Pinpoint the cell where the given text exists, returning its [X, Y] midpoint coordinate. 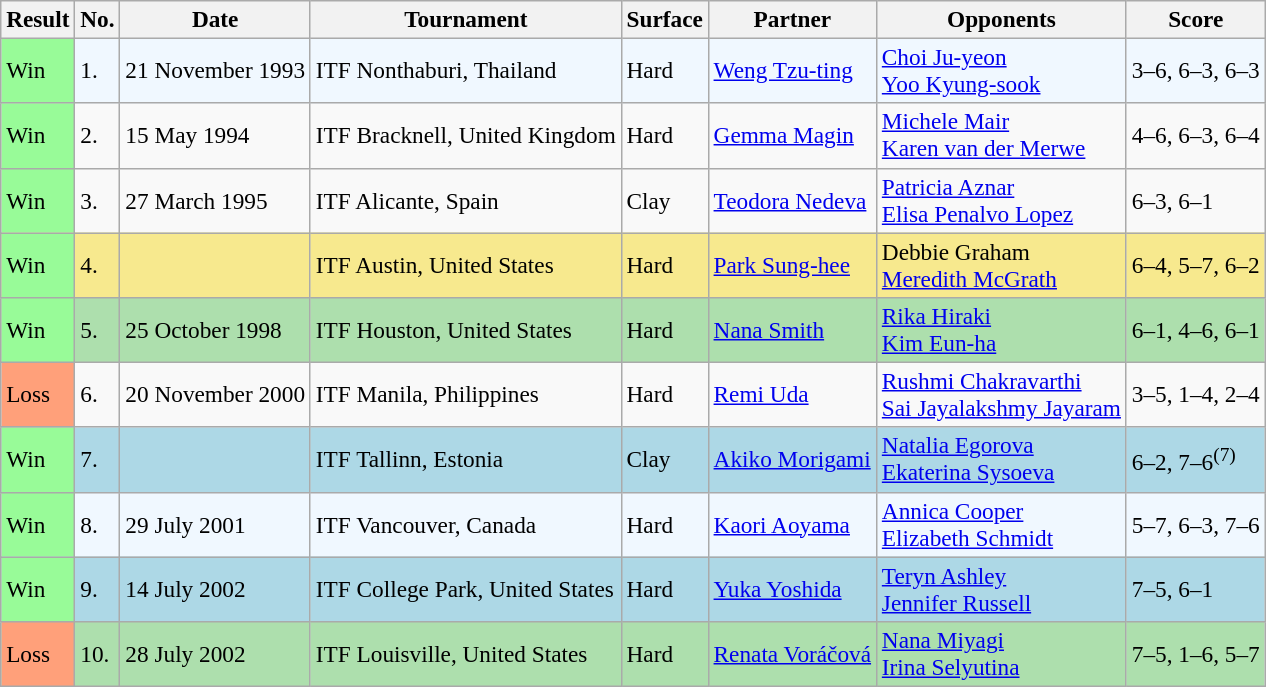
8. [98, 524]
25 October 1998 [215, 330]
20 November 2000 [215, 394]
Remi Uda [792, 394]
ITF Nonthaburi, Thailand [466, 70]
Opponents [1001, 19]
3–5, 1–4, 2–4 [1196, 394]
Rika Hiraki Kim Eun-ha [1001, 330]
Patricia Aznar Elisa Penalvo Lopez [1001, 200]
Teodora Nedeva [792, 200]
2. [98, 136]
4. [98, 264]
ITF College Park, United States [466, 588]
Yuka Yoshida [792, 588]
6–1, 4–6, 6–1 [1196, 330]
Score [1196, 19]
Rushmi Chakravarthi Sai Jayalakshmy Jayaram [1001, 394]
Park Sung-hee [792, 264]
9. [98, 588]
Choi Ju-yeon Yoo Kyung-sook [1001, 70]
15 May 1994 [215, 136]
6–4, 5–7, 6–2 [1196, 264]
ITF Vancouver, Canada [466, 524]
4–6, 6–3, 6–4 [1196, 136]
7. [98, 460]
28 July 2002 [215, 654]
Debbie Graham Meredith McGrath [1001, 264]
7–5, 6–1 [1196, 588]
Akiko Morigami [792, 460]
5. [98, 330]
ITF Bracknell, United Kingdom [466, 136]
Nana Smith [792, 330]
3. [98, 200]
ITF Louisville, United States [466, 654]
Weng Tzu-ting [792, 70]
Partner [792, 19]
7–5, 1–6, 5–7 [1196, 654]
21 November 1993 [215, 70]
Gemma Magin [792, 136]
Michele Mair Karen van der Merwe [1001, 136]
Date [215, 19]
Natalia Egorova Ekaterina Sysoeva [1001, 460]
29 July 2001 [215, 524]
1. [98, 70]
3–6, 6–3, 6–3 [1196, 70]
10. [98, 654]
ITF Alicante, Spain [466, 200]
Renata Voráčová [792, 654]
ITF Austin, United States [466, 264]
ITF Tallinn, Estonia [466, 460]
5–7, 6–3, 7–6 [1196, 524]
Nana Miyagi Irina Selyutina [1001, 654]
Result [38, 19]
6–2, 7–6(7) [1196, 460]
ITF Houston, United States [466, 330]
Annica Cooper Elizabeth Schmidt [1001, 524]
27 March 1995 [215, 200]
Kaori Aoyama [792, 524]
6–3, 6–1 [1196, 200]
14 July 2002 [215, 588]
Teryn Ashley Jennifer Russell [1001, 588]
Surface [664, 19]
6. [98, 394]
No. [98, 19]
ITF Manila, Philippines [466, 394]
Tournament [466, 19]
